Return (x, y) of the center of cell containing provided text 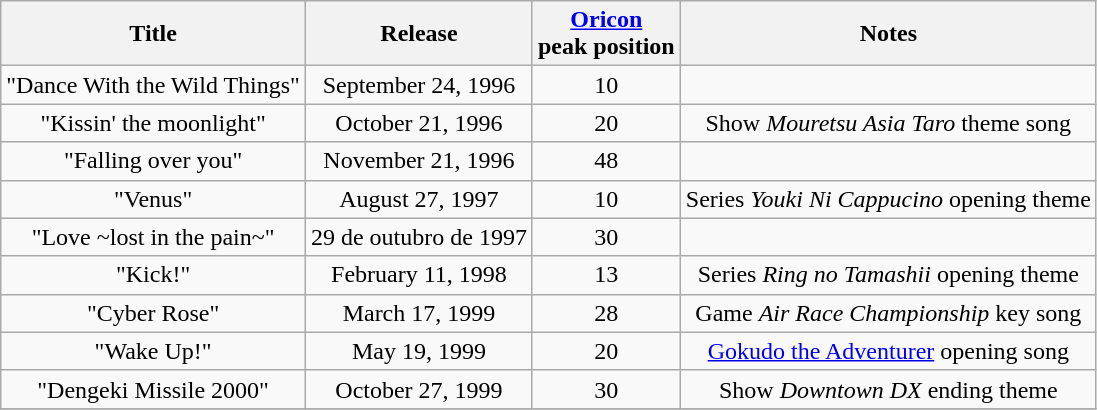
Notes (888, 34)
13 (606, 275)
Oricon peak position (606, 34)
28 (606, 313)
Show Mouretsu Asia Taro theme song (888, 123)
August 27, 1997 (418, 199)
October 27, 1999 (418, 389)
48 (606, 161)
Series Ring no Tamashii opening theme (888, 275)
"Wake Up!" (154, 351)
March 17, 1999 (418, 313)
November 21, 1996 (418, 161)
May 19, 1999 (418, 351)
"Dengeki Missile 2000" (154, 389)
"Kissin' the moonlight" (154, 123)
October 21, 1996 (418, 123)
September 24, 1996 (418, 85)
Release (418, 34)
"Venus" (154, 199)
29 de outubro de 1997 (418, 237)
Gokudo the Adventurer opening song (888, 351)
Show Downtown DX ending theme (888, 389)
February 11, 1998 (418, 275)
"Falling over you" (154, 161)
"Cyber Rose" (154, 313)
Game Air Race Championship key song (888, 313)
"Love ~lost in the pain~" (154, 237)
Title (154, 34)
"Kick!" (154, 275)
Series Youki Ni Cappucino opening theme (888, 199)
"Dance With the Wild Things" (154, 85)
